Return the [x, y] coordinate for the center point of the cell that contains the specified text.  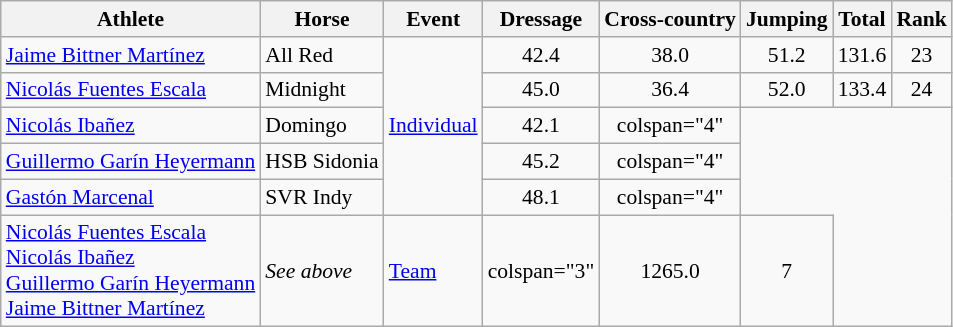
131.6 [862, 55]
52.0 [787, 90]
SVR Indy [322, 197]
Nicolás Fuentes EscalaNicolás IbañezGuillermo Garín HeyermannJaime Bittner Martínez [131, 271]
See above [322, 271]
7 [787, 271]
42.1 [542, 126]
Gastón Marcenal [131, 197]
Individual [434, 126]
38.0 [670, 55]
133.4 [862, 90]
24 [922, 90]
Midnight [322, 90]
Team [434, 271]
42.4 [542, 55]
Horse [322, 19]
Nicolás Fuentes Escala [131, 90]
Total [862, 19]
Jumping [787, 19]
45.2 [542, 162]
36.4 [670, 90]
Jaime Bittner Martínez [131, 55]
23 [922, 55]
45.0 [542, 90]
Nicolás Ibañez [131, 126]
Athlete [131, 19]
Cross-country [670, 19]
Dressage [542, 19]
48.1 [542, 197]
Domingo [322, 126]
All Red [322, 55]
Event [434, 19]
51.2 [787, 55]
1265.0 [670, 271]
colspan="3" [542, 271]
Rank [922, 19]
Guillermo Garín Heyermann [131, 162]
HSB Sidonia [322, 162]
